Find where the given text appears and provide that cell's center as [X, Y] coordinate. 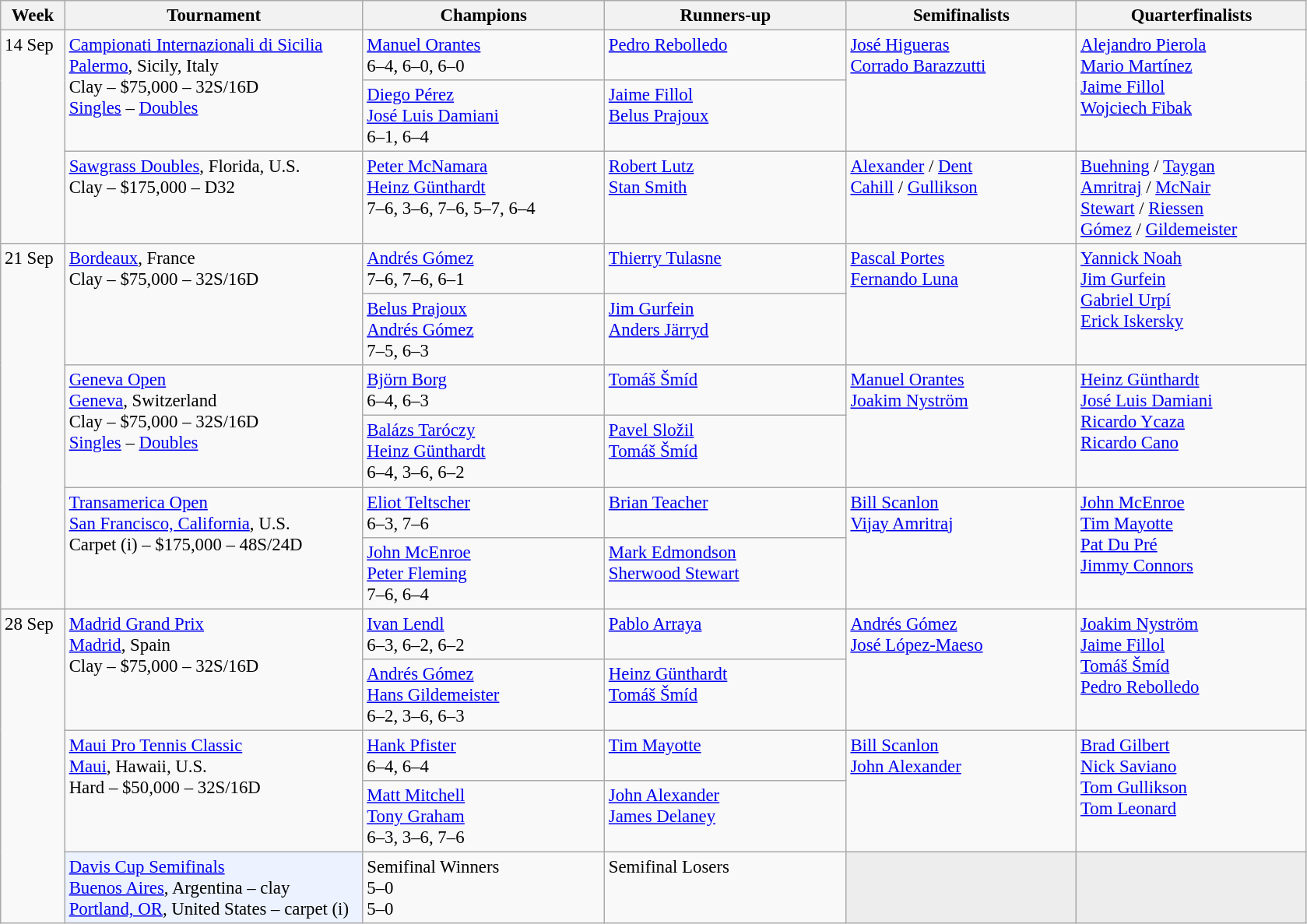
José Higueras Corrado Barazzutti [961, 91]
Ivan Lendl 6–3, 6–2, 6–2 [484, 634]
Peter McNamara Heinz Günthardt 7–6, 3–6, 7–6, 5–7, 6–4 [484, 198]
Joakim Nyström Jaime Fillol Tomáš Šmíd Pedro Rebolledo [1192, 669]
John Alexander James Delaney [726, 817]
Belus Prajoux Andrés Gómez 7–5, 6–3 [484, 330]
21 Sep [33, 427]
Pavel Složil Tomáš Šmíd [726, 451]
Brad Gilbert Nick Saviano Tom Gullikson Tom Leonard [1192, 791]
Mark Edmondson Sherwood Stewart [726, 573]
Pablo Arraya [726, 634]
Bordeaux, France Clay – $75,000 – 32S/16D [213, 304]
John McEnroe Tim Mayotte Pat Du Pré Jimmy Connors [1192, 548]
Transamerica Open San Francisco, California, U.S. Carpet (i) – $175,000 – 48S/24D [213, 548]
Bill Scanlon Vijay Amritraj [961, 548]
Quarterfinalists [1192, 16]
Alexander / Dent Cahill / Gullikson [961, 198]
Week [33, 16]
Pascal Portes Fernando Luna [961, 304]
Alejandro Pierola Mario Martínez Jaime Fillol Wojciech Fibak [1192, 91]
Campionati Internazionali di Sicilia Palermo, Sicily, Italy Clay – $75,000 – 32S/16D Singles – Doubles [213, 91]
Semifinalists [961, 16]
Diego Pérez José Luis Damiani 6–1, 6–4 [484, 116]
Tournament [213, 16]
Madrid Grand Prix Madrid, Spain Clay – $75,000 – 32S/16D [213, 669]
Manuel Orantes Joakim Nyström [961, 427]
14 Sep [33, 137]
Robert Lutz Stan Smith [726, 198]
Sawgrass Doubles, Florida, U.S. Clay – $175,000 – D32 [213, 198]
Andrés Gómez José López-Maeso [961, 669]
Manuel Orantes 6–4, 6–0, 6–0 [484, 56]
Semifinal Losers [726, 887]
John McEnroe Peter Fleming 7–6, 6–4 [484, 573]
Geneva Open Geneva, Switzerland Clay – $75,000 – 32S/16D Singles – Doubles [213, 427]
Andrés Gómez Hans Gildemeister 6–2, 3–6, 6–3 [484, 694]
Yannick Noah Jim Gurfein Gabriel Urpí Erick Iskersky [1192, 304]
Davis Cup Semifinals Buenos Aires, Argentina – clayPortland, OR, United States – carpet (i) [213, 887]
Bill Scanlon John Alexander [961, 791]
Jaime Fillol Belus Prajoux [726, 116]
Eliot Teltscher 6–3, 7–6 [484, 512]
Buehning / Taygan Amritraj / McNair Stewart / Riessen Gómez / Gildemeister [1192, 198]
Hank Pfister 6–4, 6–4 [484, 755]
Heinz Günthardt José Luis Damiani Ricardo Ycaza Ricardo Cano [1192, 427]
Thierry Tulasne [726, 269]
Tomáš Šmíd [726, 391]
Pedro Rebolledo [726, 56]
Björn Borg 6–4, 6–3 [484, 391]
Jim Gurfein Anders Järryd [726, 330]
Maui Pro Tennis Classic Maui, Hawaii, U.S. Hard – $50,000 – 32S/16D [213, 791]
Semifinal Winners 5–0 5–0 [484, 887]
Champions [484, 16]
Heinz Günthardt Tomáš Šmíd [726, 694]
Tim Mayotte [726, 755]
Andrés Gómez 7–6, 7–6, 6–1 [484, 269]
Brian Teacher [726, 512]
28 Sep [33, 766]
Matt Mitchell Tony Graham 6–3, 3–6, 7–6 [484, 817]
Runners-up [726, 16]
Balázs Taróczy Heinz Günthardt 6–4, 3–6, 6–2 [484, 451]
